Extract the [X, Y] coordinate from the center of the cell holding the provided text.  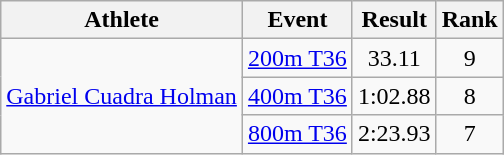
Gabriel Cuadra Holman [122, 96]
Event [297, 20]
33.11 [394, 58]
Result [394, 20]
1:02.88 [394, 96]
200m T36 [297, 58]
Rank [470, 20]
8 [470, 96]
400m T36 [297, 96]
2:23.93 [394, 134]
Athlete [122, 20]
7 [470, 134]
800m T36 [297, 134]
9 [470, 58]
